For the text-containing cell, return its midpoint in (X, Y) coordinate format. 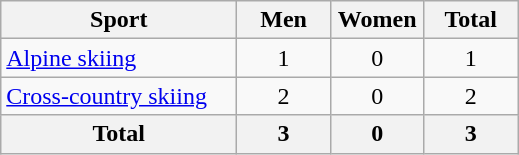
Sport (119, 20)
Cross-country skiing (119, 96)
Women (377, 20)
Alpine skiing (119, 58)
Men (284, 20)
